Locate the cell with the specified text and output its (X, Y) center coordinate. 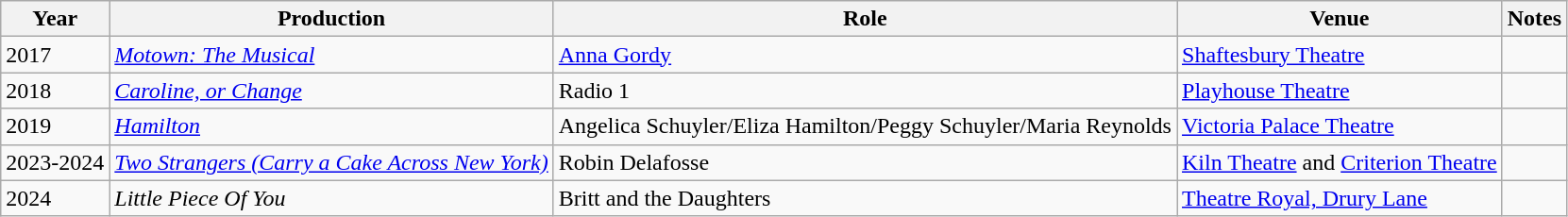
Theatre Royal, Drury Lane (1339, 198)
Kiln Theatre and Criterion Theatre (1339, 162)
Radio 1 (865, 91)
Shaftesbury Theatre (1339, 55)
Playhouse Theatre (1339, 91)
2024 (55, 198)
Motown: The Musical (331, 55)
Two Strangers (Carry a Cake Across New York) (331, 162)
2023-2024 (55, 162)
Angelica Schuyler/Eliza Hamilton/Peggy Schuyler/Maria Reynolds (865, 126)
Little Piece Of You (331, 198)
Hamilton (331, 126)
Notes (1534, 19)
Production (331, 19)
Venue (1339, 19)
2017 (55, 55)
Victoria Palace Theatre (1339, 126)
Robin Delafosse (865, 162)
Anna Gordy (865, 55)
2018 (55, 91)
2019 (55, 126)
Britt and the Daughters (865, 198)
Role (865, 19)
Year (55, 19)
Caroline, or Change (331, 91)
